Output the (x, y) coordinate of the center of the cell containing the given text.  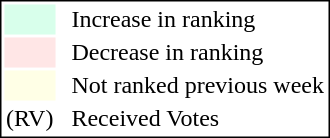
Increase in ranking (198, 19)
Not ranked previous week (198, 85)
(RV) (29, 119)
Decrease in ranking (198, 53)
Received Votes (198, 119)
